Extract the [x, y] coordinate from the center of the cell holding the provided text.  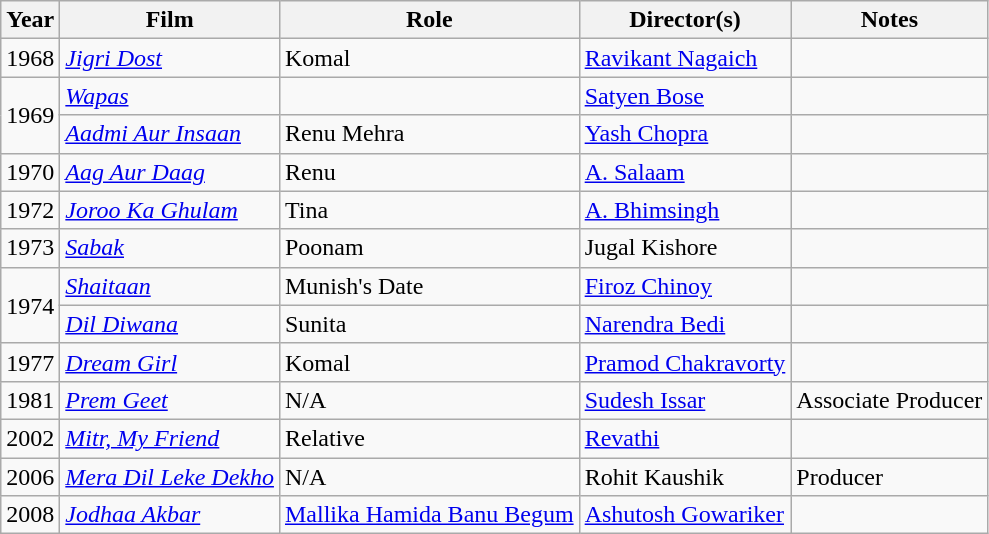
Ashutosh Gowariker [685, 515]
A. Salaam [685, 172]
Jodhaa Akbar [170, 515]
Rohit Kaushik [685, 477]
Poonam [429, 248]
Dream Girl [170, 362]
Aag Aur Daag [170, 172]
1981 [30, 400]
Munish's Date [429, 286]
1977 [30, 362]
Ravikant Nagaich [685, 58]
Dil Diwana [170, 324]
A. Bhimsingh [685, 210]
Mitr, My Friend [170, 438]
Tina [429, 210]
Aadmi Aur Insaan [170, 134]
Prem Geet [170, 400]
Associate Producer [890, 400]
Film [170, 20]
1969 [30, 115]
1968 [30, 58]
Producer [890, 477]
Sudesh Issar [685, 400]
Jigri Dost [170, 58]
Revathi [685, 438]
1972 [30, 210]
Sunita [429, 324]
Mallika Hamida Banu Begum [429, 515]
Director(s) [685, 20]
Renu Mehra [429, 134]
Yash Chopra [685, 134]
Pramod Chakravorty [685, 362]
Firoz Chinoy [685, 286]
1970 [30, 172]
Notes [890, 20]
Narendra Bedi [685, 324]
Satyen Bose [685, 96]
2002 [30, 438]
Year [30, 20]
Joroo Ka Ghulam [170, 210]
Role [429, 20]
2006 [30, 477]
Sabak [170, 248]
Renu [429, 172]
Shaitaan [170, 286]
Mera Dil Leke Dekho [170, 477]
Relative [429, 438]
2008 [30, 515]
1974 [30, 305]
Jugal Kishore [685, 248]
1973 [30, 248]
Wapas [170, 96]
